Capture the cell that displays the provided text and extract its [x, y] central coordinate. 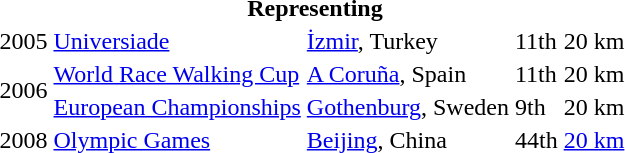
Gothenburg, Sweden [408, 107]
European Championships [177, 107]
9th [537, 107]
Universiade [177, 41]
World Race Walking Cup [177, 74]
İzmir, Turkey [408, 41]
A Coruña, Spain [408, 74]
